Extract the [x, y] coordinate from the center of the cell holding the provided text.  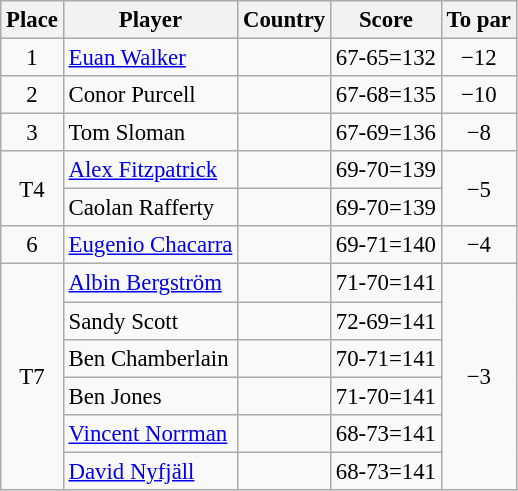
Tom Sloman [150, 133]
−3 [478, 377]
Albin Bergström [150, 283]
Ben Chamberlain [150, 358]
To par [478, 20]
2 [32, 95]
Place [32, 20]
70-71=141 [386, 358]
67-68=135 [386, 95]
1 [32, 58]
Eugenio Chacarra [150, 245]
Conor Purcell [150, 95]
−4 [478, 245]
Ben Jones [150, 396]
67-69=136 [386, 133]
Alex Fitzpatrick [150, 170]
Player [150, 20]
Sandy Scott [150, 321]
Euan Walker [150, 58]
David Nyfjäll [150, 471]
69-71=140 [386, 245]
Score [386, 20]
−5 [478, 188]
Vincent Norrman [150, 433]
67-65=132 [386, 58]
−10 [478, 95]
72-69=141 [386, 321]
−8 [478, 133]
6 [32, 245]
3 [32, 133]
T7 [32, 377]
Country [284, 20]
T4 [32, 188]
Caolan Rafferty [150, 208]
−12 [478, 58]
